Provide the (X, Y) coordinate of the cell's center where the given text is located.  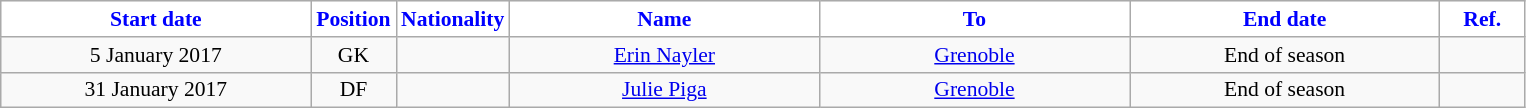
End date (1285, 19)
Nationality (452, 19)
DF (354, 90)
5 January 2017 (156, 55)
Erin Nayler (664, 55)
Julie Piga (664, 90)
Position (354, 19)
Start date (156, 19)
Ref. (1482, 19)
To (974, 19)
GK (354, 55)
Name (664, 19)
31 January 2017 (156, 90)
